Find where the given text appears and provide that cell's center as [x, y] coordinate. 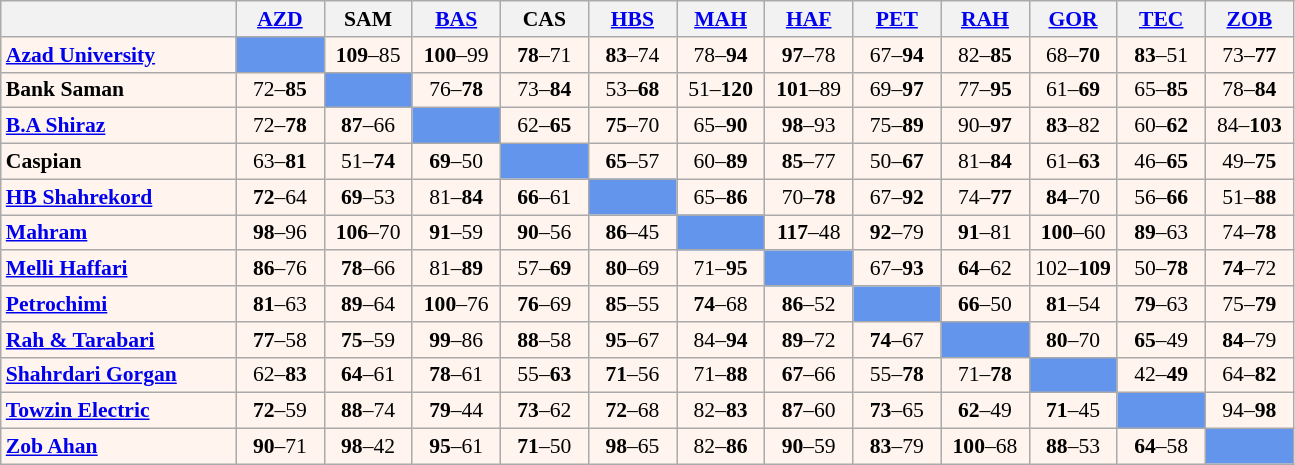
66–61 [544, 197]
82–86 [720, 447]
69–97 [897, 90]
89–64 [368, 304]
RAH [985, 19]
SAM [368, 19]
88–53 [1073, 447]
64–58 [1161, 447]
72–64 [280, 197]
68–70 [1073, 55]
65–57 [632, 162]
61–63 [1073, 162]
B.A Shiraz [118, 126]
85–77 [809, 162]
73–62 [544, 411]
106–70 [368, 233]
78–66 [368, 269]
77–95 [985, 90]
65–90 [720, 126]
90–59 [809, 447]
100–99 [456, 55]
60–89 [720, 162]
51–120 [720, 90]
71–78 [985, 375]
67–92 [897, 197]
71–88 [720, 375]
46–65 [1161, 162]
95–61 [456, 447]
Rah & Tarabari [118, 340]
69–53 [368, 197]
80–70 [1073, 340]
Zob Ahan [118, 447]
72–78 [280, 126]
BAS [456, 19]
94–98 [1249, 411]
75–89 [897, 126]
82–83 [720, 411]
91–81 [985, 233]
91–59 [456, 233]
Azad University [118, 55]
73–84 [544, 90]
70–78 [809, 197]
Melli Haffari [118, 269]
71–45 [1073, 411]
117–48 [809, 233]
PET [897, 19]
64–62 [985, 269]
89–72 [809, 340]
Shahrdari Gorgan [118, 375]
86–45 [632, 233]
62–65 [544, 126]
Towzin Electric [118, 411]
77–58 [280, 340]
67–66 [809, 375]
81–54 [1073, 304]
Petrochimi [118, 304]
98–93 [809, 126]
Mahram [118, 233]
88–58 [544, 340]
87–66 [368, 126]
76–69 [544, 304]
84–103 [1249, 126]
66–50 [985, 304]
75–59 [368, 340]
64–61 [368, 375]
69–50 [456, 162]
72–68 [632, 411]
98–96 [280, 233]
64–82 [1249, 375]
89–63 [1161, 233]
74–72 [1249, 269]
99–86 [456, 340]
84–94 [720, 340]
HBS [632, 19]
71–95 [720, 269]
Caspian [118, 162]
67–93 [897, 269]
AZD [280, 19]
84–70 [1073, 197]
67–94 [897, 55]
50–67 [897, 162]
90–71 [280, 447]
72–85 [280, 90]
72–59 [280, 411]
88–74 [368, 411]
65–49 [1161, 340]
102–109 [1073, 269]
HB Shahrekord [118, 197]
74–68 [720, 304]
83–82 [1073, 126]
HAF [809, 19]
79–63 [1161, 304]
90–56 [544, 233]
57–69 [544, 269]
80–69 [632, 269]
95–67 [632, 340]
78–94 [720, 55]
73–77 [1249, 55]
MAH [720, 19]
86–76 [280, 269]
ZOB [1249, 19]
85–55 [632, 304]
84–79 [1249, 340]
98–65 [632, 447]
92–79 [897, 233]
76–78 [456, 90]
75–79 [1249, 304]
87–60 [809, 411]
83–74 [632, 55]
86–52 [809, 304]
62–49 [985, 411]
53–68 [632, 90]
81–89 [456, 269]
49–75 [1249, 162]
60–62 [1161, 126]
100–76 [456, 304]
78–84 [1249, 90]
65–85 [1161, 90]
82–85 [985, 55]
74–67 [897, 340]
71–50 [544, 447]
65–86 [720, 197]
90–97 [985, 126]
81–63 [280, 304]
55–78 [897, 375]
71–56 [632, 375]
CAS [544, 19]
74–78 [1249, 233]
101–89 [809, 90]
51–74 [368, 162]
61–69 [1073, 90]
73–65 [897, 411]
75–70 [632, 126]
98–42 [368, 447]
55–63 [544, 375]
42–49 [1161, 375]
83–79 [897, 447]
97–78 [809, 55]
78–61 [456, 375]
100–60 [1073, 233]
62–83 [280, 375]
100–68 [985, 447]
Bank Saman [118, 90]
TEC [1161, 19]
78–71 [544, 55]
51–88 [1249, 197]
63–81 [280, 162]
GOR [1073, 19]
109–85 [368, 55]
74–77 [985, 197]
50–78 [1161, 269]
79–44 [456, 411]
83–51 [1161, 55]
56–66 [1161, 197]
